Capture the cell that displays the provided text and extract its [X, Y] central coordinate. 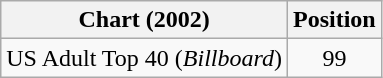
Position [335, 20]
99 [335, 58]
US Adult Top 40 (Billboard) [144, 58]
Chart (2002) [144, 20]
